Find where the given text appears and provide that cell's center as [x, y] coordinate. 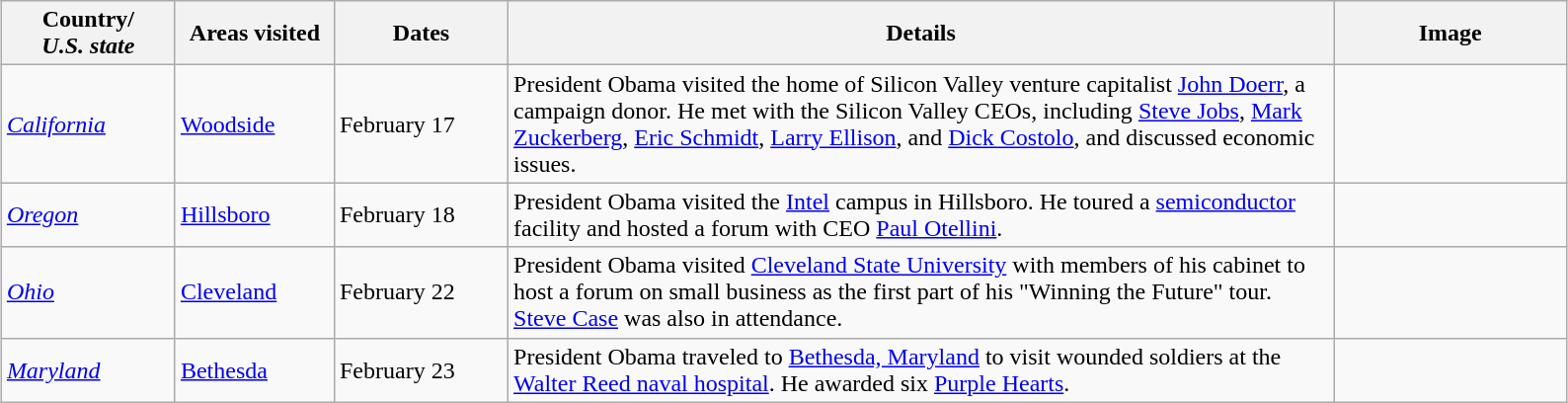
President Obama traveled to Bethesda, Maryland to visit wounded soldiers at the Walter Reed naval hospital. He awarded six Purple Hearts. [921, 369]
Cleveland [255, 292]
Dates [421, 34]
Details [921, 34]
Country/U.S. state [88, 34]
President Obama visited the Intel campus in Hillsboro. He toured a semiconductor facility and hosted a forum with CEO Paul Otellini. [921, 215]
February 22 [421, 292]
Image [1450, 34]
February 17 [421, 124]
February 18 [421, 215]
California [88, 124]
Maryland [88, 369]
Bethesda [255, 369]
Hillsboro [255, 215]
Ohio [88, 292]
Areas visited [255, 34]
February 23 [421, 369]
Oregon [88, 215]
Woodside [255, 124]
